Find where the given text appears and provide that cell's center as [x, y] coordinate. 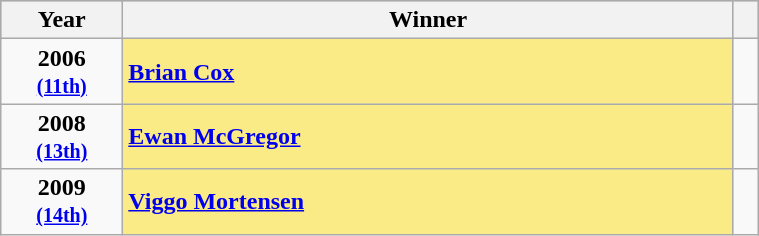
2006 (11th) [62, 72]
2008 (13th) [62, 136]
Viggo Mortensen [428, 202]
Ewan McGregor [428, 136]
Brian Cox [428, 72]
Winner [428, 20]
Year [62, 20]
2009 (14th) [62, 202]
